Capture the cell that displays the provided text and extract its [X, Y] central coordinate. 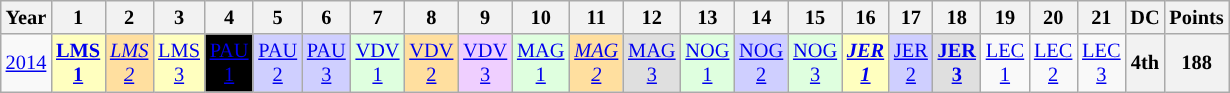
11 [596, 17]
14 [761, 17]
JER2 [911, 63]
LEC1 [1005, 63]
MAG2 [596, 63]
NOG3 [815, 63]
1 [78, 17]
18 [957, 17]
Points [1197, 17]
12 [652, 17]
5 [278, 17]
Year [26, 17]
LMS1 [78, 63]
16 [866, 17]
21 [1101, 17]
7 [378, 17]
8 [431, 17]
VDV1 [378, 63]
10 [540, 17]
NOG1 [707, 63]
PAU2 [278, 63]
3 [179, 17]
2014 [26, 63]
JER3 [957, 63]
PAU1 [230, 63]
LEC2 [1053, 63]
188 [1197, 63]
MAG3 [652, 63]
VDV2 [431, 63]
DC [1144, 17]
NOG2 [761, 63]
4th [1144, 63]
9 [485, 17]
LMS2 [129, 63]
15 [815, 17]
20 [1053, 17]
VDV3 [485, 63]
LEC3 [1101, 63]
JER1 [866, 63]
6 [326, 17]
19 [1005, 17]
2 [129, 17]
4 [230, 17]
PAU3 [326, 63]
LMS3 [179, 63]
13 [707, 17]
MAG1 [540, 63]
17 [911, 17]
